Scan for the cell matching the given text and deliver its (X, Y) coordinate at center. 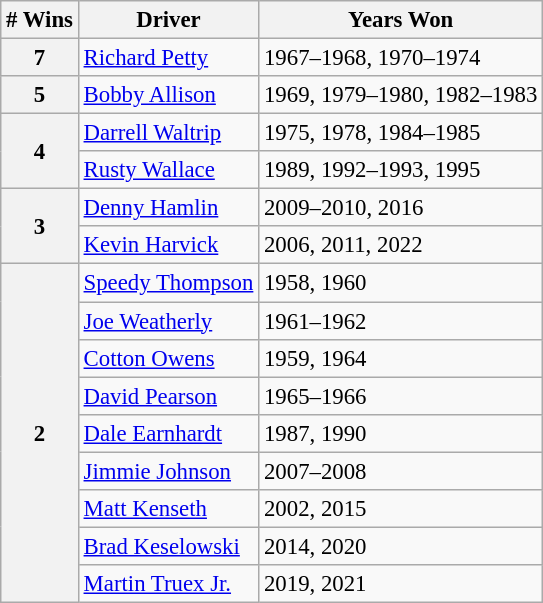
Jimmie Johnson (168, 471)
Years Won (401, 20)
Bobby Allison (168, 95)
Speedy Thompson (168, 283)
Martin Truex Jr. (168, 584)
1975, 1978, 1984–1985 (401, 133)
Kevin Harvick (168, 245)
2014, 2020 (401, 546)
2 (40, 433)
Cotton Owens (168, 358)
1989, 1992–1993, 1995 (401, 170)
1965–1966 (401, 396)
Matt Kenseth (168, 509)
Dale Earnhardt (168, 433)
5 (40, 95)
Joe Weatherly (168, 321)
2009–2010, 2016 (401, 208)
2006, 2011, 2022 (401, 245)
Brad Keselowski (168, 546)
# Wins (40, 20)
Driver (168, 20)
Richard Petty (168, 58)
1969, 1979–1980, 1982–1983 (401, 95)
1958, 1960 (401, 283)
1987, 1990 (401, 433)
1967–1968, 1970–1974 (401, 58)
Denny Hamlin (168, 208)
1961–1962 (401, 321)
Rusty Wallace (168, 170)
3 (40, 226)
4 (40, 152)
David Pearson (168, 396)
7 (40, 58)
2007–2008 (401, 471)
2002, 2015 (401, 509)
2019, 2021 (401, 584)
Darrell Waltrip (168, 133)
1959, 1964 (401, 358)
